From the cell containing the given text, extract its center point as [x, y] coordinate. 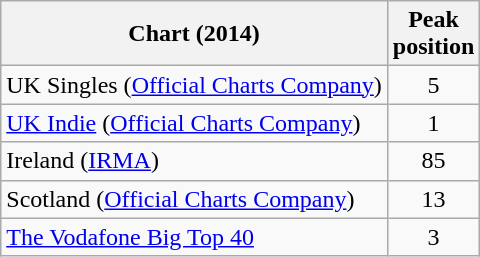
85 [433, 161]
Scotland (Official Charts Company) [194, 199]
Ireland (IRMA) [194, 161]
Peakposition [433, 34]
5 [433, 85]
13 [433, 199]
Chart (2014) [194, 34]
3 [433, 237]
The Vodafone Big Top 40 [194, 237]
UK Singles (Official Charts Company) [194, 85]
1 [433, 123]
UK Indie (Official Charts Company) [194, 123]
